Return the (x, y) coordinate for the center point of the cell that contains the specified text.  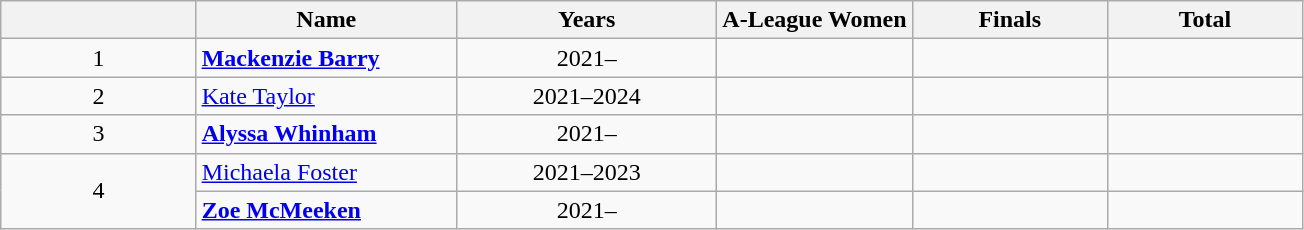
Zoe McMeeken (326, 210)
4 (98, 191)
Name (326, 20)
A-League Women (814, 20)
2 (98, 96)
Finals (1010, 20)
Kate Taylor (326, 96)
Michaela Foster (326, 172)
Total (1204, 20)
3 (98, 134)
2021–2023 (586, 172)
2021–2024 (586, 96)
Alyssa Whinham (326, 134)
1 (98, 58)
Mackenzie Barry (326, 58)
Years (586, 20)
